Extract the (X, Y) coordinate from the center of the cell holding the provided text.  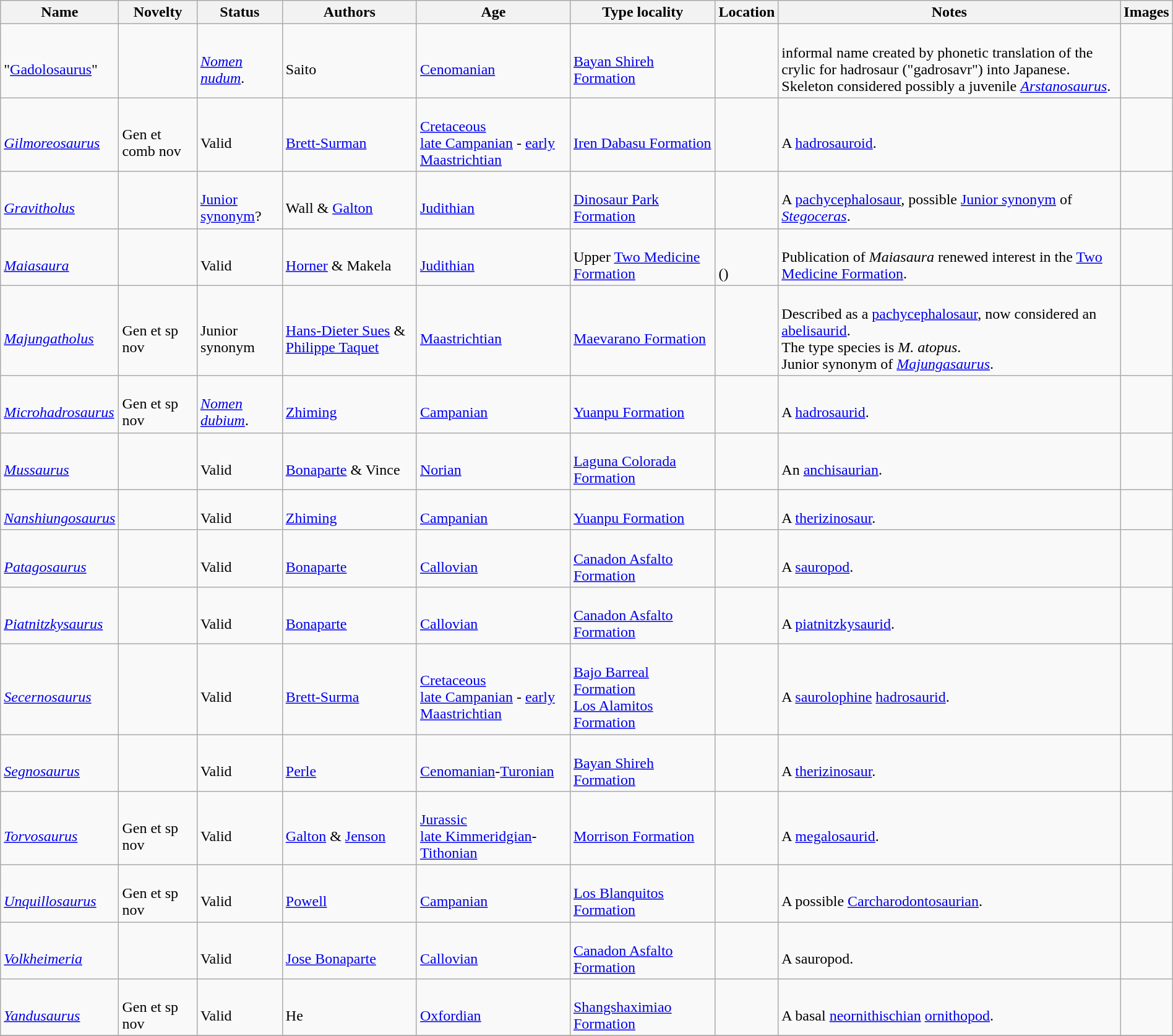
Brett-Surma (349, 689)
A possible Carcharodontosaurian. (949, 894)
Segnosaurus (59, 762)
Upper Two Medicine Formation (642, 257)
Nomen nudum. (239, 61)
Nomen dubium. (239, 404)
Oxfordian (493, 1008)
Laguna Colorada Formation (642, 461)
Unquillosaurus (59, 894)
Junior synonym? (239, 200)
A piatnitzkysaurid. (949, 615)
Name (59, 12)
He (349, 1008)
Secernosaurus (59, 689)
Novelty (158, 12)
Hans-Dieter Sues & Philippe Taquet (349, 330)
() (747, 257)
Iren Dabasu Formation (642, 135)
Volkheimeria (59, 951)
Gravitholus (59, 200)
Maiasaura (59, 257)
Bonaparte & Vince (349, 461)
Morrison Formation (642, 828)
Los Blanquitos Formation (642, 894)
Maastrichtian (493, 330)
Images (1146, 12)
A pachycephalosaur, possible Junior synonym of Stegoceras. (949, 200)
Age (493, 12)
Brett-Surman (349, 135)
Dinosaur Park Formation (642, 200)
Patagosaurus (59, 558)
A saurolophine hadrosaurid. (949, 689)
Shangshaximiao Formation (642, 1008)
Gilmoreosaurus (59, 135)
Authors (349, 12)
Horner & Makela (349, 257)
Yandusaurus (59, 1008)
Nanshiungosaurus (59, 510)
A hadrosauroid. (949, 135)
An anchisaurian. (949, 461)
Maevarano Formation (642, 330)
Cenomanian (493, 61)
Jurassiclate Kimmeridgian-Tithonian (493, 828)
Cenomanian-Turonian (493, 762)
Powell (349, 894)
A hadrosaurid. (949, 404)
A basal neornithischian ornithopod. (949, 1008)
A megalosaurid. (949, 828)
Mussaurus (59, 461)
Wall & Galton (349, 200)
Location (747, 12)
Microhadrosaurus (59, 404)
Junior synonym (239, 330)
Bajo Barreal Formation Los Alamitos Formation (642, 689)
Saito (349, 61)
Described as a pachycephalosaur, now considered an abelisaurid. The type species is M. atopus.Junior synonym of Majungasaurus. (949, 330)
"Gadolosaurus" (59, 61)
Galton & Jenson (349, 828)
Notes (949, 12)
Majungatholus (59, 330)
Norian (493, 461)
Gen et comb nov (158, 135)
Jose Bonaparte (349, 951)
Status (239, 12)
Torvosaurus (59, 828)
Piatnitzkysaurus (59, 615)
Type locality (642, 12)
Publication of Maiasaura renewed interest in the Two Medicine Formation. (949, 257)
Perle (349, 762)
